Identify which cell holds the provided text, then report its (x, y) central coordinate. 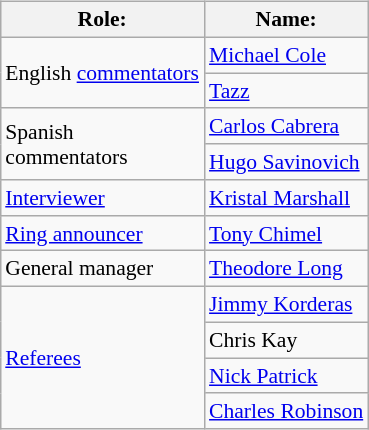
Tazz (286, 91)
Referees (102, 358)
Jimmy Korderas (286, 305)
Kristal Marshall (286, 198)
English commentators (102, 72)
Spanishcommentators (102, 144)
Michael Cole (286, 55)
Charles Robinson (286, 411)
Hugo Savinovich (286, 162)
Tony Chimel (286, 233)
Ring announcer (102, 233)
Nick Patrick (286, 376)
Role: (102, 20)
Theodore Long (286, 269)
Carlos Cabrera (286, 126)
Interviewer (102, 198)
Chris Kay (286, 340)
General manager (102, 269)
Name: (286, 20)
